Detect which cell encompasses the target text, then output its (x, y) center coordinate. 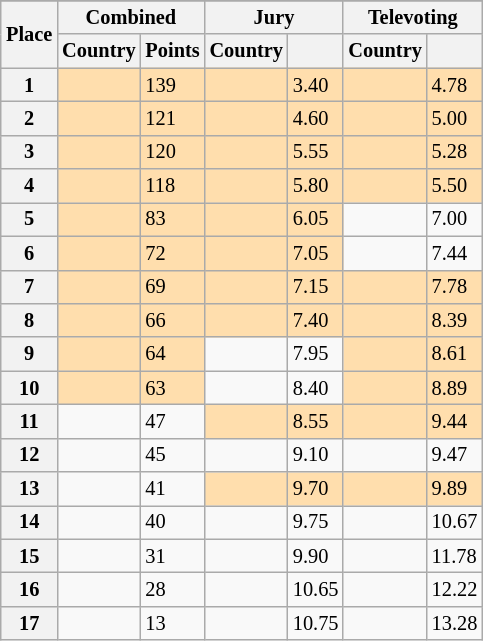
10.67 (455, 523)
3.40 (316, 85)
7.44 (455, 253)
17 (29, 624)
Place (29, 34)
4 (29, 186)
5.28 (455, 152)
10.65 (316, 590)
8.40 (316, 388)
120 (173, 152)
72 (173, 253)
47 (173, 422)
6.05 (316, 220)
45 (173, 455)
121 (173, 119)
5 (29, 220)
63 (173, 388)
9 (29, 354)
118 (173, 186)
64 (173, 354)
Televoting (412, 18)
31 (173, 556)
11 (29, 422)
83 (173, 220)
Jury (274, 18)
7.40 (316, 321)
5.00 (455, 119)
28 (173, 590)
7.05 (316, 253)
8 (29, 321)
9.44 (455, 422)
5.55 (316, 152)
7 (29, 287)
8.39 (455, 321)
2 (29, 119)
139 (173, 85)
15 (29, 556)
8.61 (455, 354)
7.78 (455, 287)
4.60 (316, 119)
9.70 (316, 489)
6 (29, 253)
41 (173, 489)
5.50 (455, 186)
7.95 (316, 354)
Combined (130, 18)
9.10 (316, 455)
69 (173, 287)
7.15 (316, 287)
11.78 (455, 556)
40 (173, 523)
14 (29, 523)
5.80 (316, 186)
10.75 (316, 624)
16 (29, 590)
9.47 (455, 455)
8.89 (455, 388)
10 (29, 388)
66 (173, 321)
8.55 (316, 422)
9.90 (316, 556)
12.22 (455, 590)
7.00 (455, 220)
1 (29, 85)
3 (29, 152)
13.28 (455, 624)
Points (173, 51)
12 (29, 455)
4.78 (455, 85)
9.75 (316, 523)
9.89 (455, 489)
